From the cell containing the given text, extract its center point as [X, Y] coordinate. 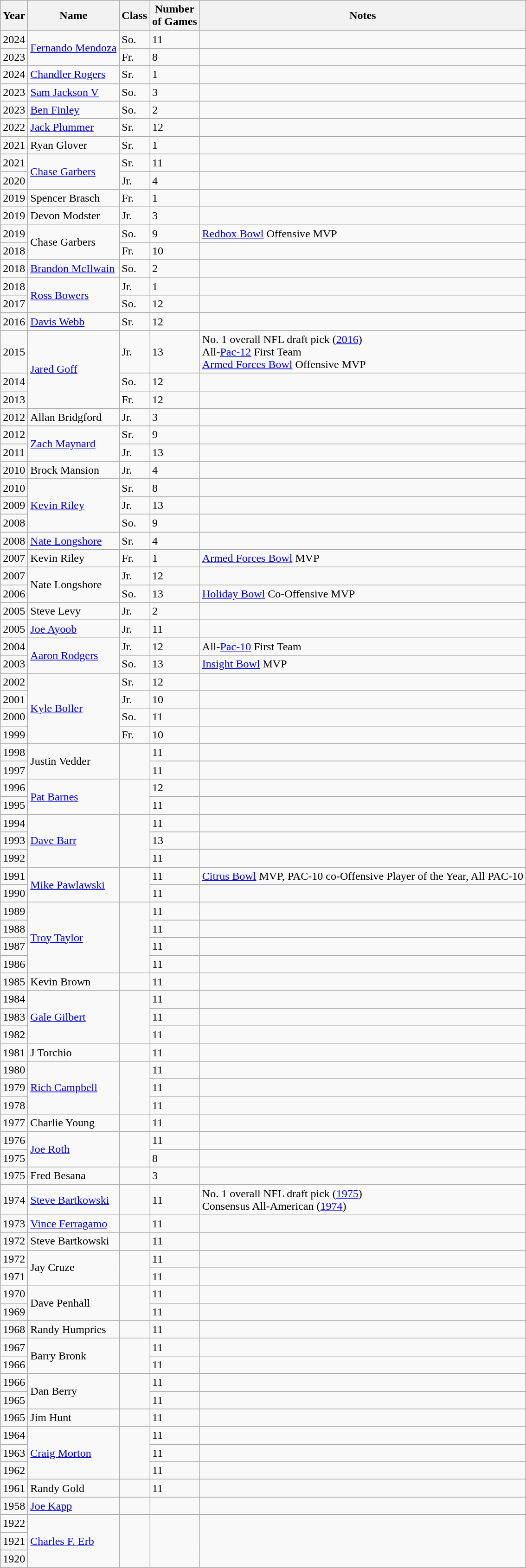
Jared Goff [73, 369]
Ben Finley [73, 110]
No. 1 overall NFL draft pick (2016)All-Pac-12 First TeamArmed Forces Bowl Offensive MVP [363, 352]
Kevin Brown [73, 982]
1992 [14, 858]
Charlie Young [73, 1123]
Randy Gold [73, 1488]
1990 [14, 894]
Joe Roth [73, 1149]
1921 [14, 1541]
Steve Levy [73, 611]
2003 [14, 664]
2000 [14, 717]
Randy Humpries [73, 1329]
1958 [14, 1506]
1971 [14, 1276]
2011 [14, 452]
Holiday Bowl Co-Offensive MVP [363, 594]
1983 [14, 1017]
Armed Forces Bowl MVP [363, 559]
1967 [14, 1347]
Charles F. Erb [73, 1541]
Name [73, 16]
1980 [14, 1070]
1920 [14, 1559]
Aaron Rodgers [73, 655]
Dan Berry [73, 1391]
Mike Pawlawski [73, 885]
Year [14, 16]
Fred Besana [73, 1176]
Sam Jackson V [73, 92]
Gale Gilbert [73, 1017]
Joe Kapp [73, 1506]
1991 [14, 876]
Davis Webb [73, 322]
1988 [14, 929]
1998 [14, 752]
Fernando Mendoza [73, 48]
1973 [14, 1224]
1986 [14, 964]
Vince Ferragamo [73, 1224]
Kyle Boller [73, 708]
Joe Ayoob [73, 629]
No. 1 overall NFL draft pick (1975)Consensus All-American (1974) [363, 1200]
2009 [14, 505]
1987 [14, 946]
1979 [14, 1087]
J Torchio [73, 1052]
Ross Bowers [73, 295]
2016 [14, 322]
1964 [14, 1435]
1996 [14, 787]
Ryan Glover [73, 145]
2004 [14, 647]
2013 [14, 400]
Number of Games [175, 16]
1969 [14, 1312]
2015 [14, 352]
1962 [14, 1471]
Rich Campbell [73, 1087]
1963 [14, 1453]
1968 [14, 1329]
2001 [14, 699]
1989 [14, 911]
Craig Morton [73, 1453]
1976 [14, 1141]
Justin Vedder [73, 761]
1982 [14, 1035]
Jay Cruze [73, 1268]
2022 [14, 127]
1970 [14, 1294]
1981 [14, 1052]
1994 [14, 823]
Citrus Bowl MVP, PAC-10 co-Offensive Player of the Year, All PAC-10 [363, 876]
2014 [14, 382]
Notes [363, 16]
1999 [14, 735]
Jim Hunt [73, 1418]
2002 [14, 682]
Zach Maynard [73, 444]
Class [135, 16]
2020 [14, 180]
Brandon McIlwain [73, 269]
Spencer Brasch [73, 198]
1977 [14, 1123]
1995 [14, 805]
1985 [14, 982]
2017 [14, 304]
Dave Penhall [73, 1303]
Redbox Bowl Offensive MVP [363, 233]
Chandler Rogers [73, 75]
2006 [14, 594]
1922 [14, 1524]
Insight Bowl MVP [363, 664]
Troy Taylor [73, 938]
Dave Barr [73, 840]
1984 [14, 999]
Barry Bronk [73, 1356]
1978 [14, 1105]
Pat Barnes [73, 796]
1993 [14, 841]
1997 [14, 770]
1974 [14, 1200]
Devon Modster [73, 216]
Jack Plummer [73, 127]
Brock Mansion [73, 470]
All-Pac-10 First Team [363, 647]
1961 [14, 1488]
Allan Bridgford [73, 417]
